For the text-containing cell, return its midpoint in (X, Y) coordinate format. 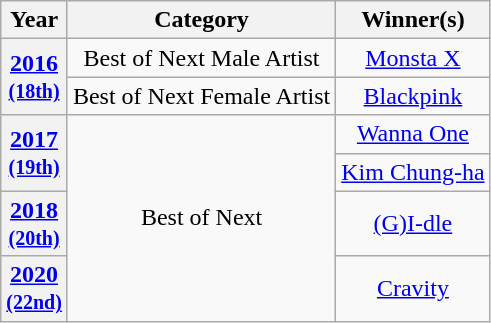
2016(18th) (34, 77)
2017(19th) (34, 153)
Best of Next Male Artist (201, 58)
2020(22nd) (34, 288)
Winner(s) (413, 20)
Kim Chung-ha (413, 172)
Best of Next (201, 218)
Monsta X (413, 58)
Category (201, 20)
Year (34, 20)
Cravity (413, 288)
Wanna One (413, 134)
Best of Next Female Artist (201, 96)
Blackpink (413, 96)
(G)I-dle (413, 224)
2018(20th) (34, 224)
